From the cell containing the given text, extract its center point as [x, y] coordinate. 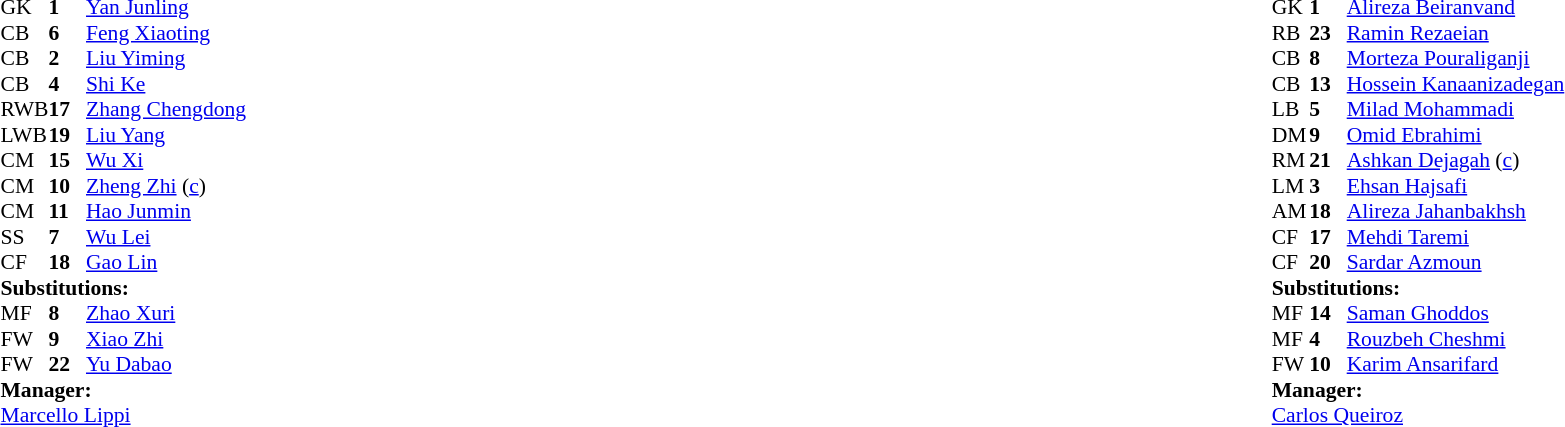
LWB [24, 135]
Shi Ke [166, 84]
5 [1328, 109]
Wu Lei [166, 237]
RM [1291, 161]
LB [1291, 109]
RB [1291, 33]
15 [67, 161]
11 [67, 211]
Zhao Xuri [166, 313]
DM [1291, 135]
Morteza Pouraliganji [1456, 59]
6 [67, 33]
RWB [24, 109]
20 [1328, 263]
Karim Ansarifard [1456, 365]
Zheng Zhi (c) [166, 186]
Hao Junmin [166, 211]
Omid Ebrahimi [1456, 135]
Ehsan Hajsafi [1456, 186]
3 [1328, 186]
Ramin Rezaeian [1456, 33]
14 [1328, 313]
Feng Xiaoting [166, 33]
Yu Dabao [166, 365]
23 [1328, 33]
2 [67, 59]
19 [67, 135]
AM [1291, 211]
Hossein Kanaanizadegan [1456, 84]
SS [24, 237]
Wu Xi [166, 161]
Gao Lin [166, 263]
13 [1328, 84]
Mehdi Taremi [1456, 237]
Liu Yang [166, 135]
Milad Mohammadi [1456, 109]
Rouzbeh Cheshmi [1456, 339]
Saman Ghoddos [1456, 313]
Liu Yiming [166, 59]
21 [1328, 161]
Ashkan Dejagah (c) [1456, 161]
Alireza Jahanbakhsh [1456, 211]
7 [67, 237]
Zhang Chengdong [166, 109]
22 [67, 365]
LM [1291, 186]
Xiao Zhi [166, 339]
Sardar Azmoun [1456, 263]
